Provide the (X, Y) coordinate of the cell's center where the given text is located.  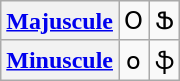
Օ (134, 21)
Majuscule (60, 21)
օ (134, 60)
Minuscule (60, 60)
Ֆ (164, 21)
ֆ (164, 60)
